Detect which cell encompasses the target text, then output its [X, Y] center coordinate. 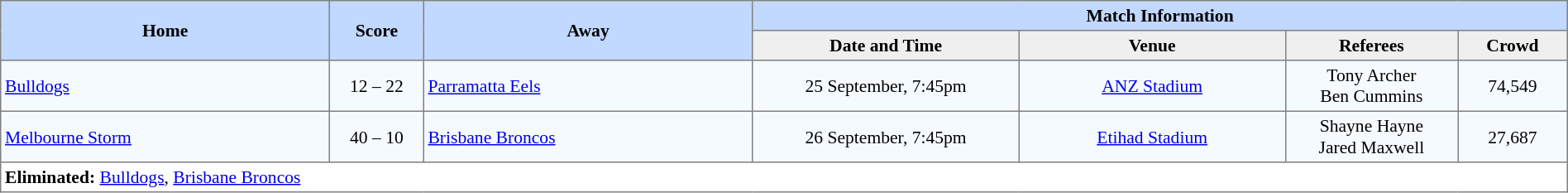
Home [165, 31]
ANZ Stadium [1152, 86]
74,549 [1513, 86]
40 – 10 [377, 137]
27,687 [1513, 137]
Score [377, 31]
Away [588, 31]
Venue [1152, 46]
Referees [1371, 46]
Date and Time [886, 46]
Melbourne Storm [165, 137]
Shayne HayneJared Maxwell [1371, 137]
Eliminated: Bulldogs, Brisbane Broncos [784, 177]
Crowd [1513, 46]
Brisbane Broncos [588, 137]
25 September, 7:45pm [886, 86]
Bulldogs [165, 86]
Etihad Stadium [1152, 137]
26 September, 7:45pm [886, 137]
12 – 22 [377, 86]
Tony ArcherBen Cummins [1371, 86]
Parramatta Eels [588, 86]
Match Information [1159, 16]
